Provide the (x, y) coordinate of the cell's center where the given text is located.  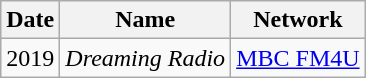
2019 (30, 58)
Dreaming Radio (146, 58)
Network (298, 20)
MBC FM4U (298, 58)
Date (30, 20)
Name (146, 20)
